Search for the cell housing the specified text and yield its [x, y] center coordinate. 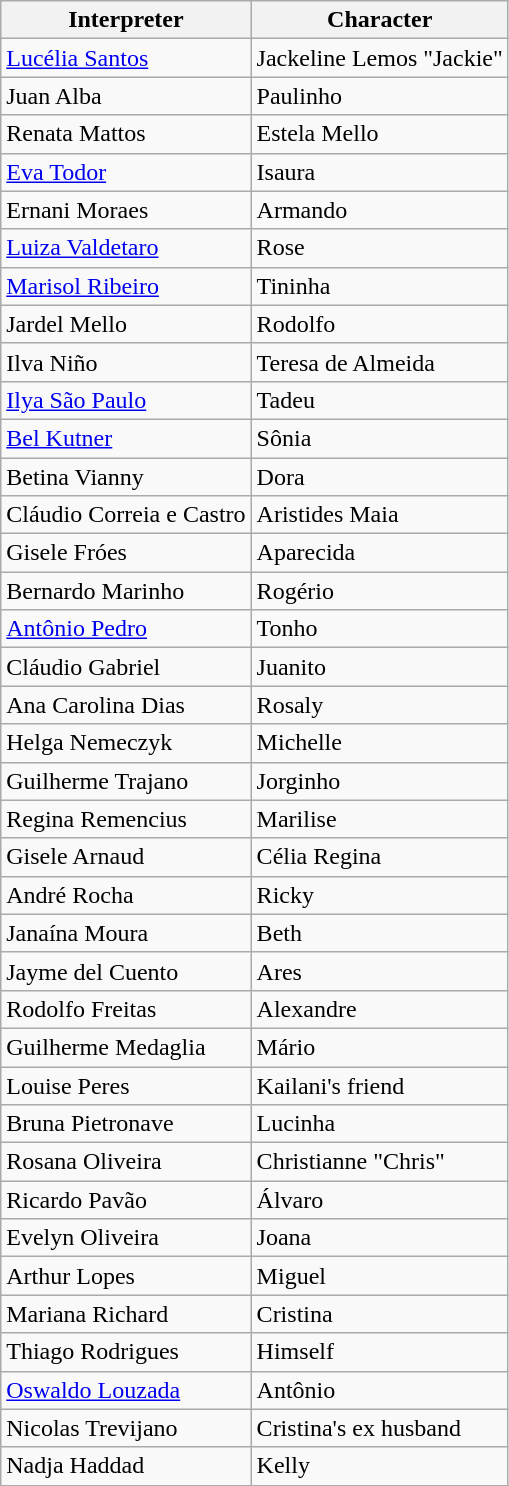
Juanito [380, 667]
Ilva Niño [126, 362]
Marisol Ribeiro [126, 286]
Rodolfo Freitas [126, 1009]
Helga Nemeczyk [126, 743]
Antônio [380, 1390]
Character [380, 20]
Guilherme Trajano [126, 781]
Kailani's friend [380, 1085]
Aristides Maia [380, 515]
Regina Remencius [126, 819]
Antônio Pedro [126, 629]
Renata Mattos [126, 134]
Alexandre [380, 1009]
André Rocha [126, 895]
Armando [380, 210]
Joana [380, 1238]
Rogério [380, 591]
Gisele Fróes [126, 553]
Gisele Arnaud [126, 857]
Jackeline Lemos "Jackie" [380, 58]
Bernardo Marinho [126, 591]
Mariana Richard [126, 1314]
Sônia [380, 438]
Betina Vianny [126, 477]
Michelle [380, 743]
Aparecida [380, 553]
Guilherme Medaglia [126, 1047]
Dora [380, 477]
Cristina's ex husband [380, 1428]
Jardel Mello [126, 324]
Janaína Moura [126, 933]
Nicolas Trevijano [126, 1428]
Beth [380, 933]
Louise Peres [126, 1085]
Isaura [380, 172]
Bruna Pietronave [126, 1124]
Nadja Haddad [126, 1466]
Oswaldo Louzada [126, 1390]
Christianne "Chris" [380, 1162]
Ares [380, 971]
Juan Alba [126, 96]
Lucinha [380, 1124]
Interpreter [126, 20]
Thiago Rodrigues [126, 1352]
Álvaro [380, 1200]
Estela Mello [380, 134]
Miguel [380, 1276]
Tininha [380, 286]
Paulinho [380, 96]
Kelly [380, 1466]
Teresa de Almeida [380, 362]
Ricky [380, 895]
Jorginho [380, 781]
Evelyn Oliveira [126, 1238]
Cristina [380, 1314]
Rodolfo [380, 324]
Jayme del Cuento [126, 971]
Ana Carolina Dias [126, 705]
Cláudio Correia e Castro [126, 515]
Luiza Valdetaro [126, 248]
Ilya São Paulo [126, 400]
Tadeu [380, 400]
Ricardo Pavão [126, 1200]
Arthur Lopes [126, 1276]
Eva Todor [126, 172]
Lucélia Santos [126, 58]
Himself [380, 1352]
Rose [380, 248]
Célia Regina [380, 857]
Mário [380, 1047]
Marilise [380, 819]
Rosana Oliveira [126, 1162]
Tonho [380, 629]
Bel Kutner [126, 438]
Cláudio Gabriel [126, 667]
Ernani Moraes [126, 210]
Rosaly [380, 705]
